Return the [X, Y] coordinate for the center point of the cell that contains the specified text.  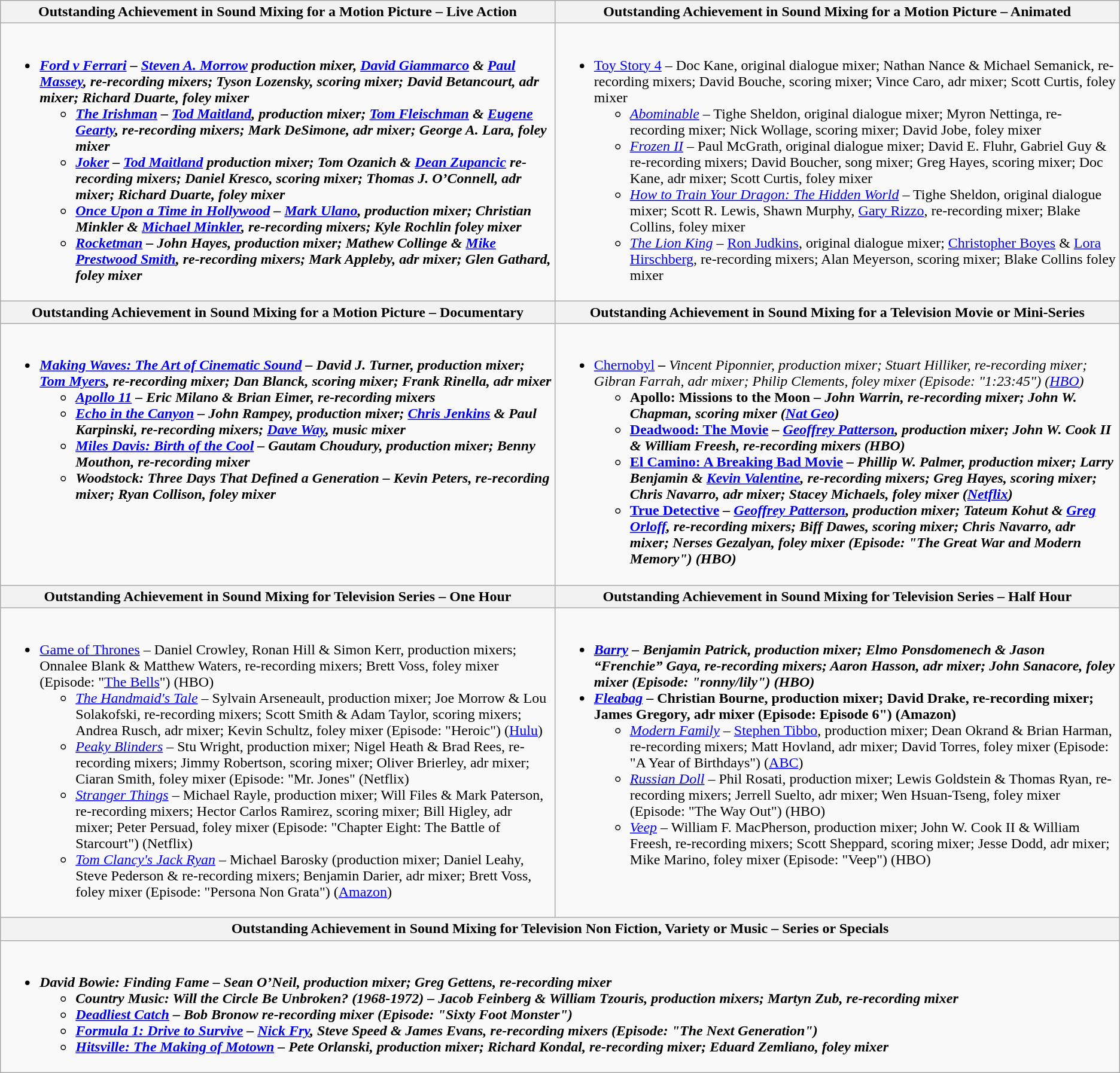
Outstanding Achievement in Sound Mixing for a Motion Picture – Documentary [278, 312]
Outstanding Achievement in Sound Mixing for a Motion Picture – Animated [837, 12]
Outstanding Achievement in Sound Mixing for a Television Movie or Mini-Series [837, 312]
Outstanding Achievement in Sound Mixing for a Motion Picture – Live Action [278, 12]
Outstanding Achievement in Sound Mixing for Television Non Fiction, Variety or Music – Series or Specials [560, 929]
Outstanding Achievement in Sound Mixing for Television Series – One Hour [278, 596]
Outstanding Achievement in Sound Mixing for Television Series – Half Hour [837, 596]
